Scan for the cell matching the given text and deliver its [X, Y] coordinate at center. 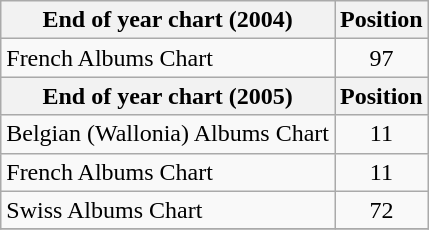
End of year chart (2005) [168, 96]
Belgian (Wallonia) Albums Chart [168, 134]
End of year chart (2004) [168, 20]
97 [381, 58]
72 [381, 210]
Swiss Albums Chart [168, 210]
